Locate the cell with the specified text and output its (x, y) center coordinate. 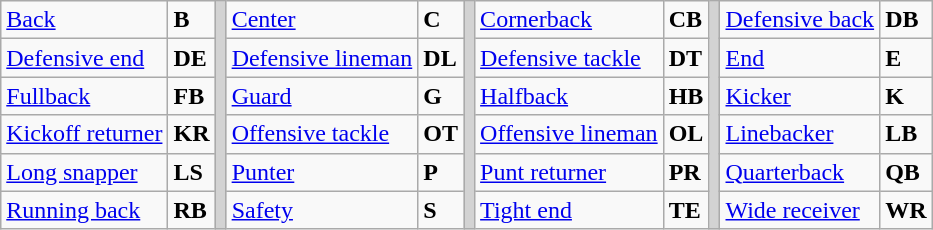
Kickoff returner (84, 134)
Halfback (570, 96)
Defensive end (84, 58)
Linebacker (800, 134)
Center (322, 20)
FB (192, 96)
P (441, 172)
Offensive lineman (570, 134)
PR (686, 172)
Safety (322, 210)
HB (686, 96)
Long snapper (84, 172)
Punter (322, 172)
TE (686, 210)
QB (906, 172)
RB (192, 210)
S (441, 210)
Back (84, 20)
G (441, 96)
OL (686, 134)
Kicker (800, 96)
End (800, 58)
Cornerback (570, 20)
Punt returner (570, 172)
DT (686, 58)
LS (192, 172)
Defensive tackle (570, 58)
C (441, 20)
DB (906, 20)
DL (441, 58)
Defensive back (800, 20)
Offensive tackle (322, 134)
K (906, 96)
E (906, 58)
Wide receiver (800, 210)
WR (906, 210)
Running back (84, 210)
Quarterback (800, 172)
Tight end (570, 210)
B (192, 20)
Guard (322, 96)
Fullback (84, 96)
CB (686, 20)
DE (192, 58)
OT (441, 134)
KR (192, 134)
LB (906, 134)
Defensive lineman (322, 58)
